From the cell containing the given text, extract its center point as [x, y] coordinate. 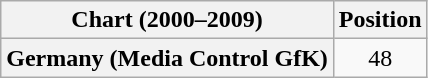
Chart (2000–2009) [168, 20]
48 [380, 58]
Position [380, 20]
Germany (Media Control GfK) [168, 58]
